Determine the [X, Y] coordinate at the center of the cell enclosing the given text.  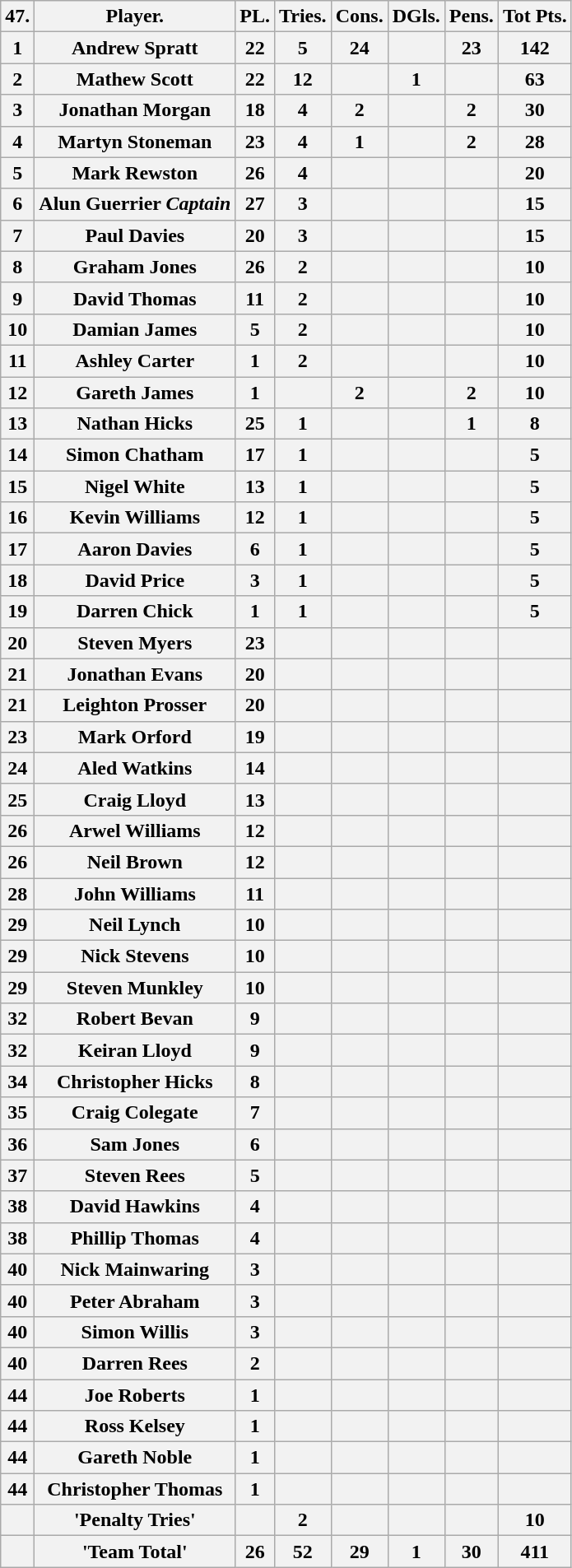
Craig Lloyd [135, 799]
Tot Pts. [535, 16]
Darren Chick [135, 612]
Peter Abraham [135, 1300]
Christopher Thomas [135, 1489]
Tries. [303, 16]
Nigel White [135, 486]
David Price [135, 580]
142 [535, 48]
Aled Watkins [135, 768]
Nathan Hicks [135, 424]
52 [303, 1552]
Andrew Spratt [135, 48]
Neil Brown [135, 862]
Arwel Williams [135, 831]
Steven Myers [135, 643]
Darren Rees [135, 1363]
27 [255, 204]
Pens. [471, 16]
63 [535, 79]
Ashley Carter [135, 361]
Nick Stevens [135, 956]
Alun Guerrier Captain [135, 204]
David Hawkins [135, 1207]
Nick Mainwaring [135, 1269]
'Team Total' [135, 1552]
Martyn Stoneman [135, 142]
47. [18, 16]
Phillip Thomas [135, 1238]
411 [535, 1552]
DGls. [416, 16]
Aaron Davies [135, 549]
Kevin Williams [135, 518]
Simon Chatham [135, 455]
Simon Willis [135, 1332]
Steven Munkley [135, 988]
Player. [135, 16]
Gareth James [135, 393]
Mark Rewston [135, 173]
37 [18, 1175]
Joe Roberts [135, 1395]
Paul Davies [135, 235]
Christopher Hicks [135, 1082]
Craig Colegate [135, 1113]
Graham Jones [135, 267]
Leighton Prosser [135, 705]
Mathew Scott [135, 79]
David Thomas [135, 298]
PL. [255, 16]
Steven Rees [135, 1175]
Jonathan Morgan [135, 110]
John Williams [135, 893]
Keiran Lloyd [135, 1050]
Gareth Noble [135, 1458]
35 [18, 1113]
36 [18, 1144]
16 [18, 518]
'Penalty Tries' [135, 1520]
34 [18, 1082]
Damian James [135, 329]
Robert Bevan [135, 1019]
Sam Jones [135, 1144]
Jonathan Evans [135, 674]
Ross Kelsey [135, 1426]
Mark Orford [135, 737]
Cons. [359, 16]
Neil Lynch [135, 925]
